Capture the cell that displays the provided text and extract its (X, Y) central coordinate. 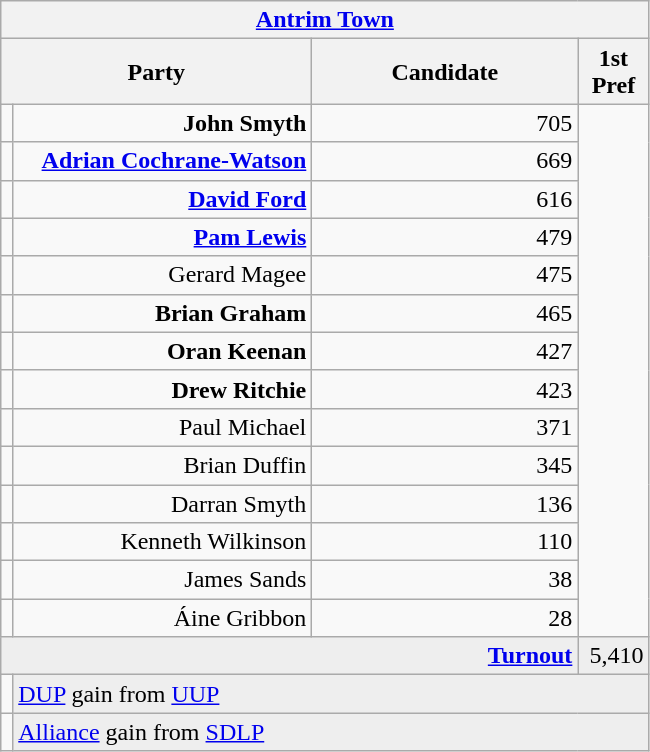
427 (445, 351)
Pam Lewis (162, 237)
479 (445, 237)
Oran Keenan (162, 351)
38 (445, 580)
Brian Duffin (162, 465)
Darran Smyth (162, 503)
James Sands (162, 580)
28 (445, 618)
John Smyth (162, 123)
1st Pref (614, 72)
Adrian Cochrane-Watson (162, 161)
110 (445, 542)
Alliance gain from SDLP (331, 732)
669 (445, 161)
Gerard Magee (162, 275)
345 (445, 465)
5,410 (614, 656)
Antrim Town (325, 20)
Kenneth Wilkinson (162, 542)
Áine Gribbon (162, 618)
Drew Ritchie (162, 389)
423 (445, 389)
371 (445, 427)
136 (445, 503)
David Ford (162, 199)
475 (445, 275)
Paul Michael (162, 427)
DUP gain from UUP (331, 694)
Candidate (445, 72)
Brian Graham (162, 313)
Turnout (290, 656)
Party (156, 72)
465 (445, 313)
705 (445, 123)
616 (445, 199)
